Find where the given text appears and provide that cell's center as (X, Y) coordinate. 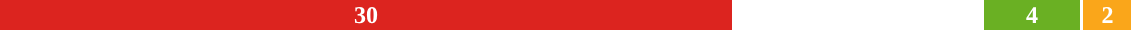
30 (366, 15)
4 (1032, 15)
2 (1107, 15)
10 (858, 15)
